Identify which cell holds the provided text, then report its [X, Y] central coordinate. 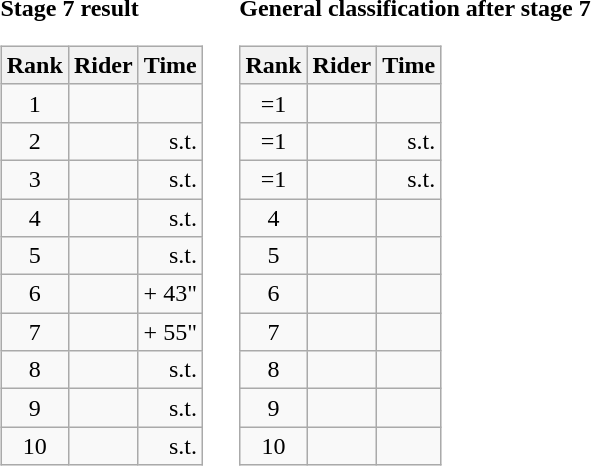
+ 55" [170, 332]
1 [34, 103]
3 [34, 179]
2 [34, 141]
+ 43" [170, 294]
